Provide the (X, Y) coordinate of the cell's center where the given text is located.  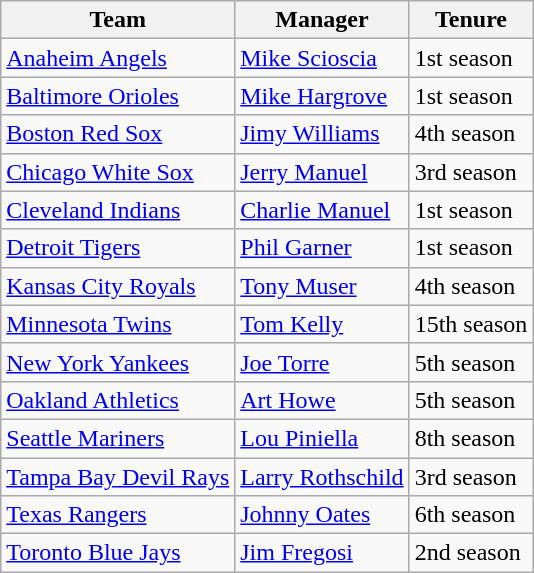
Charlie Manuel (322, 210)
Mike Hargrove (322, 96)
Texas Rangers (118, 515)
Tom Kelly (322, 324)
Jimy Williams (322, 134)
Lou Piniella (322, 438)
Cleveland Indians (118, 210)
6th season (471, 515)
New York Yankees (118, 362)
Anaheim Angels (118, 58)
Mike Scioscia (322, 58)
Joe Torre (322, 362)
Toronto Blue Jays (118, 553)
2nd season (471, 553)
Tony Muser (322, 286)
15th season (471, 324)
Chicago White Sox (118, 172)
Minnesota Twins (118, 324)
Team (118, 20)
Tampa Bay Devil Rays (118, 477)
Detroit Tigers (118, 248)
Larry Rothschild (322, 477)
Tenure (471, 20)
Kansas City Royals (118, 286)
Jim Fregosi (322, 553)
8th season (471, 438)
Phil Garner (322, 248)
Seattle Mariners (118, 438)
Jerry Manuel (322, 172)
Oakland Athletics (118, 400)
Baltimore Orioles (118, 96)
Art Howe (322, 400)
Boston Red Sox (118, 134)
Johnny Oates (322, 515)
Manager (322, 20)
